Return the [X, Y] coordinate for the center point of the cell that contains the specified text.  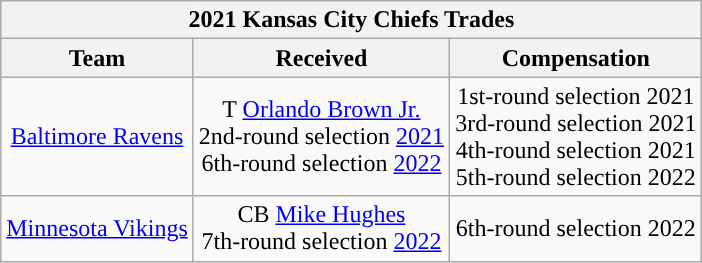
Minnesota Vikings [98, 228]
CB Mike Hughes7th-round selection 2022 [321, 228]
Team [98, 58]
6th-round selection 2022 [576, 228]
1st-round selection 20213rd-round selection 20214th-round selection 20215th-round selection 2022 [576, 136]
Compensation [576, 58]
T Orlando Brown Jr.2nd-round selection 20216th-round selection 2022 [321, 136]
Received [321, 58]
Baltimore Ravens [98, 136]
2021 Kansas City Chiefs Trades [352, 20]
